Pinpoint the cell where the given text exists, returning its [x, y] midpoint coordinate. 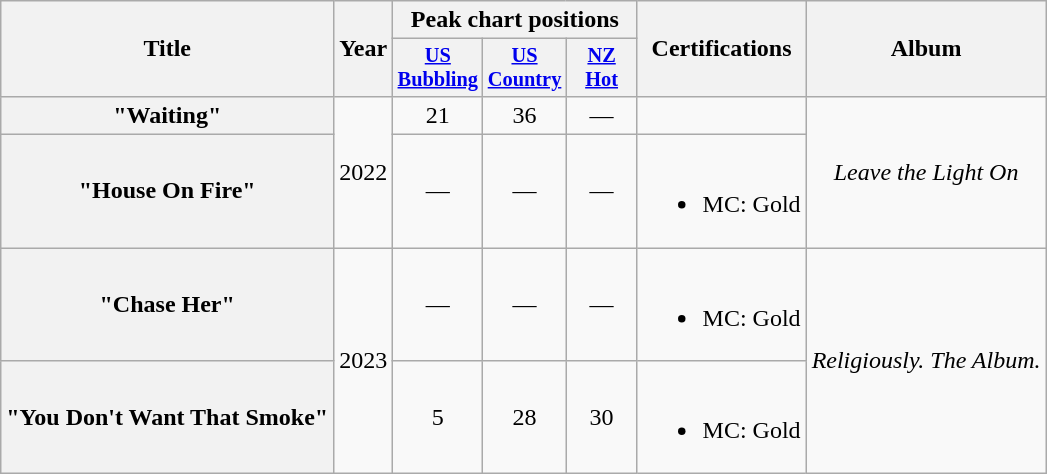
Leave the Light On [926, 172]
2023 [364, 361]
USBubbling [438, 68]
"You Don't Want That Smoke" [168, 418]
Religiously. The Album. [926, 361]
Certifications [722, 49]
Album [926, 49]
Year [364, 49]
2022 [364, 172]
30 [602, 418]
5 [438, 418]
"Waiting" [168, 115]
"House On Fire" [168, 192]
28 [524, 418]
NZHot [602, 68]
36 [524, 115]
USCountry [524, 68]
Peak chart positions [515, 20]
21 [438, 115]
"Chase Her" [168, 304]
Title [168, 49]
